Provide the [x, y] coordinate of the cell's center where the given text is located.  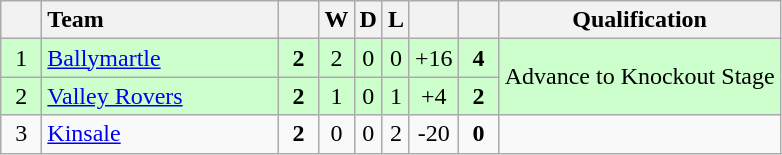
Team [160, 20]
W [336, 20]
Advance to Knockout Stage [640, 77]
+4 [434, 96]
Kinsale [160, 134]
+16 [434, 58]
-20 [434, 134]
3 [22, 134]
Qualification [640, 20]
4 [478, 58]
D [368, 20]
Ballymartle [160, 58]
Valley Rovers [160, 96]
L [396, 20]
